Extract the (x, y) coordinate from the center of the cell holding the provided text.  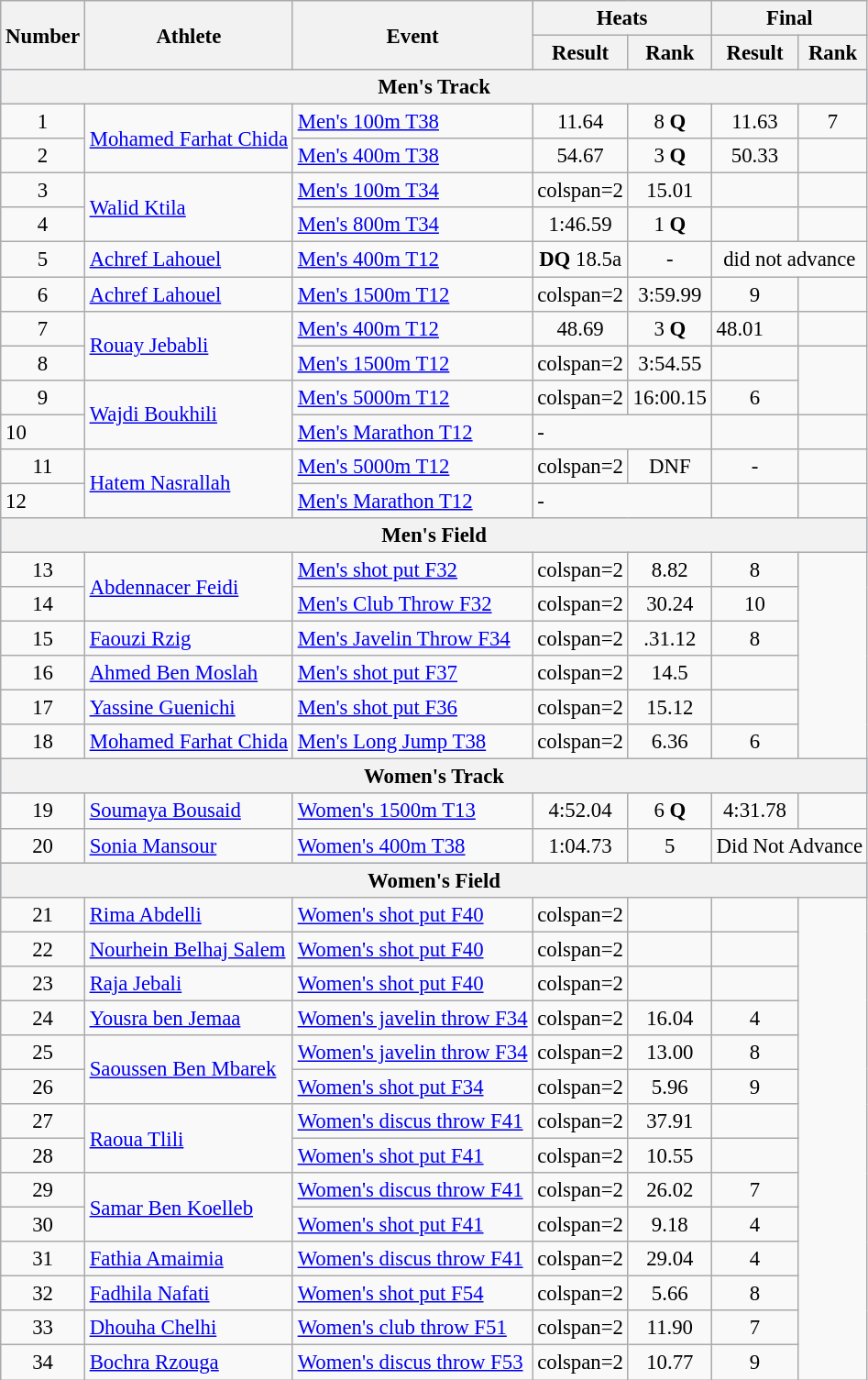
Men's shot put F32 (412, 569)
Event (412, 35)
Hatem Nasrallah (189, 484)
6.36 (669, 742)
Heats (621, 18)
Women's Field (434, 880)
Final (789, 18)
Men's 800m T34 (412, 225)
Soumaya Bousaid (189, 811)
Rima Abdelli (189, 914)
15.01 (669, 191)
1:04.73 (580, 845)
24 (43, 1018)
26.02 (669, 1190)
Women's discus throw F53 (412, 1363)
30 (43, 1225)
Yousra ben Jemaa (189, 1018)
Raja Jebali (189, 984)
4:31.78 (754, 811)
15 (43, 639)
3:54.55 (669, 363)
1 Q (669, 225)
30.24 (669, 604)
19 (43, 811)
Men's 400m T38 (412, 156)
15.12 (669, 708)
16 (43, 673)
26 (43, 1087)
28 (43, 1156)
54.67 (580, 156)
Number (43, 35)
48.01 (754, 328)
Men's Long Jump T38 (412, 742)
Men's 100m T34 (412, 191)
Women's 400m T38 (412, 845)
Fadhila Nafati (189, 1294)
Women's 1500m T13 (412, 811)
1 (43, 122)
27 (43, 1121)
12 (43, 501)
Rouay Jebabli (189, 345)
Fathia Amaimia (189, 1259)
Dhouha Chelhi (189, 1329)
18 (43, 742)
Women's shot put F54 (412, 1294)
did not advance (789, 259)
16.04 (669, 1018)
25 (43, 1053)
11.64 (580, 122)
Wajdi Boukhili (189, 414)
DNF (669, 467)
Women's shot put F34 (412, 1087)
Men's Javelin Throw F34 (412, 639)
Saoussen Ben Mbarek (189, 1069)
11.90 (669, 1329)
23 (43, 984)
2 (43, 156)
10.55 (669, 1156)
9.18 (669, 1225)
32 (43, 1294)
8.82 (669, 569)
4:52.04 (580, 811)
1:46.59 (580, 225)
20 (43, 845)
48.69 (580, 328)
14.5 (669, 673)
Men's Club Throw F32 (412, 604)
13.00 (669, 1053)
22 (43, 949)
11.63 (754, 122)
Men's shot put F37 (412, 673)
Women's club throw F51 (412, 1329)
13 (43, 569)
11 (43, 467)
6 Q (669, 811)
Did Not Advance (789, 845)
8 Q (669, 122)
.31.12 (669, 639)
5.66 (669, 1294)
Sonia Mansour (189, 845)
21 (43, 914)
14 (43, 604)
Women's Track (434, 777)
31 (43, 1259)
Men's 100m T38 (412, 122)
Raoua Tlili (189, 1139)
33 (43, 1329)
Men's shot put F36 (412, 708)
Nourhein Belhaj Salem (189, 949)
37.91 (669, 1121)
Samar Ben Koelleb (189, 1207)
Athlete (189, 35)
Faouzi Rzig (189, 639)
Bochra Rzouga (189, 1363)
10.77 (669, 1363)
Abdennacer Feidi (189, 587)
29.04 (669, 1259)
3:59.99 (669, 294)
3 (43, 191)
17 (43, 708)
Walid Ktila (189, 207)
29 (43, 1190)
Men's Field (434, 535)
50.33 (754, 156)
DQ 18.5a (580, 259)
16:00.15 (669, 397)
Ahmed Ben Moslah (189, 673)
Men's Track (434, 87)
5.96 (669, 1087)
Yassine Guenichi (189, 708)
34 (43, 1363)
